Identify which cell holds the provided text, then report its (x, y) central coordinate. 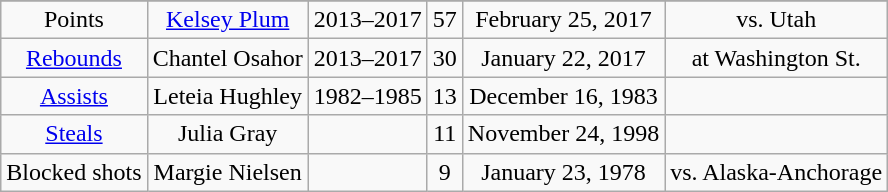
Leteia Hughley (228, 96)
January 22, 2017 (563, 58)
at Washington St. (776, 58)
57 (444, 20)
February 25, 2017 (563, 20)
Rebounds (74, 58)
13 (444, 96)
9 (444, 172)
vs. Alaska-Anchorage (776, 172)
January 23, 1978 (563, 172)
December 16, 1983 (563, 96)
1982–1985 (368, 96)
Chantel Osahor (228, 58)
Assists (74, 96)
Julia Gray (228, 134)
11 (444, 134)
Blocked shots (74, 172)
30 (444, 58)
November 24, 1998 (563, 134)
Kelsey Plum (228, 20)
Steals (74, 134)
vs. Utah (776, 20)
Margie Nielsen (228, 172)
Points (74, 20)
